Capture the cell that displays the provided text and extract its [x, y] central coordinate. 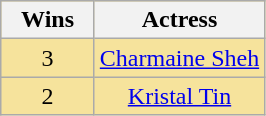
Actress [179, 20]
Kristal Tin [179, 96]
2 [48, 96]
Charmaine Sheh [179, 58]
Wins [48, 20]
3 [48, 58]
